Identify which cell holds the provided text, then report its (X, Y) central coordinate. 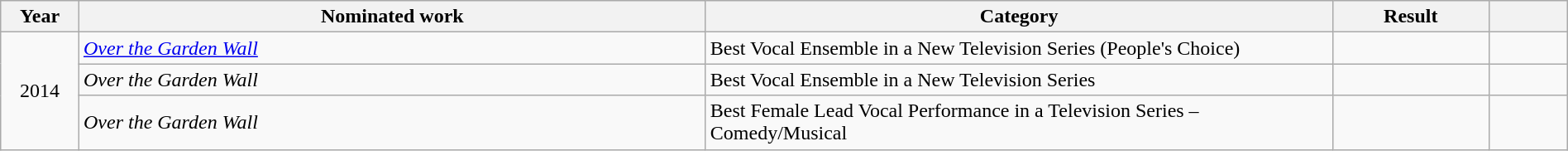
Year (40, 17)
Best Female Lead Vocal Performance in a Television Series – Comedy/Musical (1019, 123)
Category (1019, 17)
Result (1411, 17)
Best Vocal Ensemble in a New Television Series (1019, 80)
Nominated work (392, 17)
Best Vocal Ensemble in a New Television Series (People's Choice) (1019, 48)
2014 (40, 91)
